Output the (x, y) coordinate of the center of the cell containing the given text.  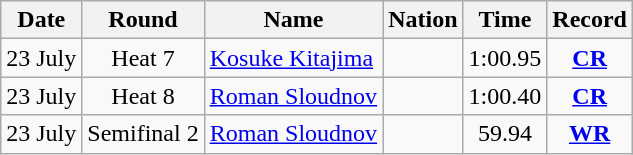
Semifinal 2 (143, 134)
Name (293, 20)
Round (143, 20)
Time (505, 20)
1:00.40 (505, 96)
WR (590, 134)
Date (42, 20)
59.94 (505, 134)
Record (590, 20)
1:00.95 (505, 58)
Heat 8 (143, 96)
Kosuke Kitajima (293, 58)
Nation (423, 20)
Heat 7 (143, 58)
